For the text-containing cell, return its midpoint in [x, y] coordinate format. 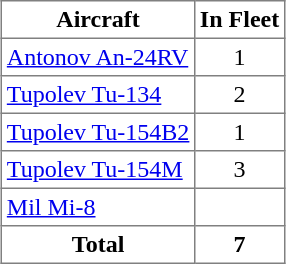
3 [240, 170]
Antonov An-24RV [98, 57]
Total [98, 245]
7 [240, 245]
Aircraft [98, 20]
2 [240, 95]
Tupolev Tu-154M [98, 170]
Tupolev Tu-134 [98, 95]
Mil Mi-8 [98, 207]
Tupolev Tu-154B2 [98, 132]
In Fleet [240, 20]
